From the cell containing the given text, extract its center point as [x, y] coordinate. 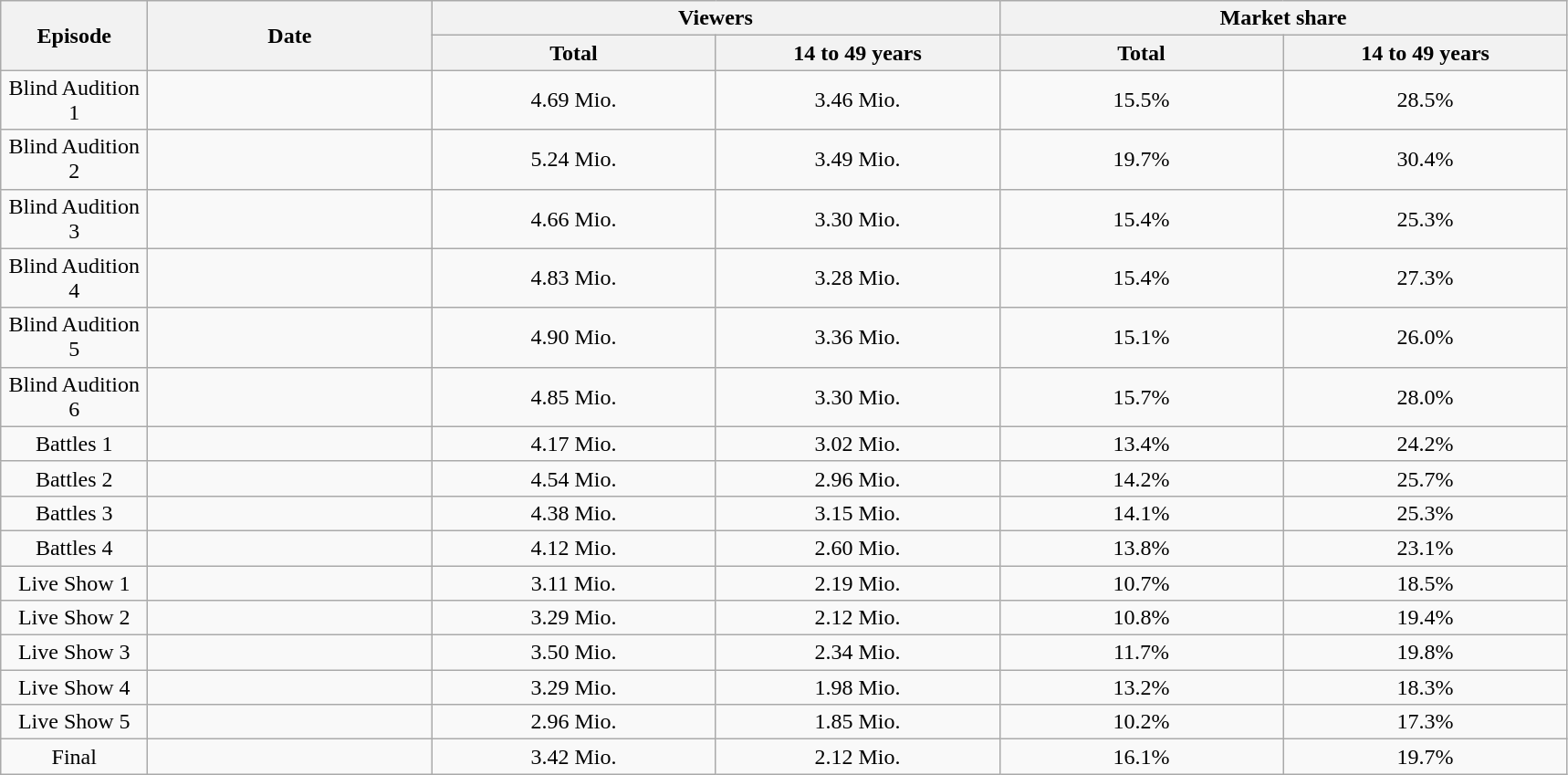
23.1% [1426, 548]
Live Show 1 [75, 583]
13.8% [1141, 548]
4.38 Mio. [573, 513]
4.90 Mio. [573, 338]
14.2% [1141, 478]
5.24 Mio. [573, 159]
Live Show 5 [75, 722]
1.98 Mio. [858, 687]
3.46 Mio. [858, 100]
4.85 Mio. [573, 396]
4.83 Mio. [573, 278]
3.49 Mio. [858, 159]
14.1% [1141, 513]
Battles 4 [75, 548]
Final [75, 757]
13.2% [1141, 687]
Blind Audition 6 [75, 396]
3.28 Mio. [858, 278]
2.60 Mio. [858, 548]
Viewers [716, 18]
3.11 Mio. [573, 583]
4.12 Mio. [573, 548]
15.7% [1141, 396]
Battles 1 [75, 444]
3.42 Mio. [573, 757]
1.85 Mio. [858, 722]
10.8% [1141, 618]
Battles 3 [75, 513]
4.17 Mio. [573, 444]
16.1% [1141, 757]
25.7% [1426, 478]
Live Show 4 [75, 687]
4.54 Mio. [573, 478]
Date [290, 36]
Market share [1283, 18]
18.5% [1426, 583]
Episode [75, 36]
4.69 Mio. [573, 100]
24.2% [1426, 444]
2.19 Mio. [858, 583]
Blind Audition 2 [75, 159]
30.4% [1426, 159]
2.34 Mio. [858, 653]
17.3% [1426, 722]
Battles 2 [75, 478]
26.0% [1426, 338]
3.36 Mio. [858, 338]
3.02 Mio. [858, 444]
28.0% [1426, 396]
19.4% [1426, 618]
15.5% [1141, 100]
Blind Audition 1 [75, 100]
15.1% [1141, 338]
19.8% [1426, 653]
Blind Audition 4 [75, 278]
13.4% [1141, 444]
10.7% [1141, 583]
Blind Audition 5 [75, 338]
28.5% [1426, 100]
Live Show 3 [75, 653]
Blind Audition 3 [75, 219]
18.3% [1426, 687]
4.66 Mio. [573, 219]
3.50 Mio. [573, 653]
3.15 Mio. [858, 513]
27.3% [1426, 278]
Live Show 2 [75, 618]
10.2% [1141, 722]
11.7% [1141, 653]
